Locate the cell with the specified text and output its (x, y) center coordinate. 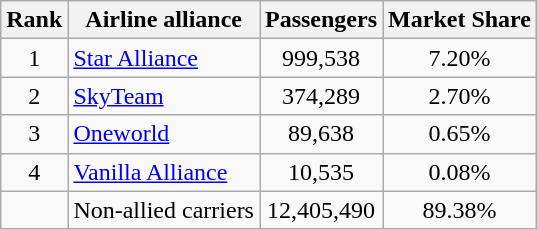
Vanilla Alliance (164, 172)
1 (34, 58)
3 (34, 134)
Oneworld (164, 134)
12,405,490 (322, 210)
89.38% (460, 210)
Rank (34, 20)
SkyTeam (164, 96)
374,289 (322, 96)
Airline alliance (164, 20)
0.65% (460, 134)
89,638 (322, 134)
4 (34, 172)
0.08% (460, 172)
Market Share (460, 20)
Star Alliance (164, 58)
Non-allied carriers (164, 210)
2 (34, 96)
2.70% (460, 96)
999,538 (322, 58)
Passengers (322, 20)
10,535 (322, 172)
7.20% (460, 58)
